Determine the [x, y] coordinate at the center of the cell enclosing the given text.  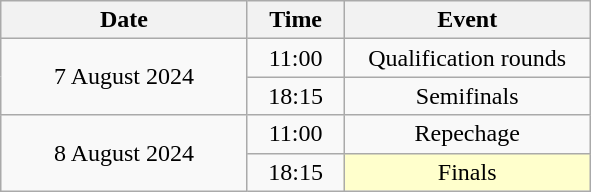
8 August 2024 [124, 153]
Time [296, 20]
Event [468, 20]
Finals [468, 172]
Semifinals [468, 96]
Repechage [468, 134]
Date [124, 20]
Qualification rounds [468, 58]
7 August 2024 [124, 77]
